Locate the cell with the specified text and output its (x, y) center coordinate. 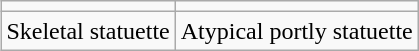
Skeletal statuette (88, 31)
Atypical portly statuette (296, 31)
